Extract the (x, y) coordinate from the center of the cell holding the provided text.  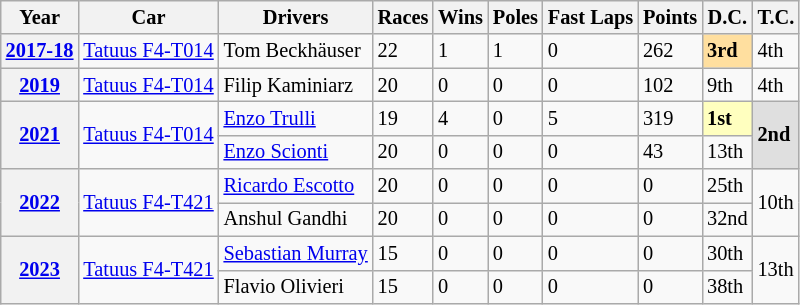
2022 (40, 202)
30th (727, 253)
102 (670, 85)
1st (727, 118)
Year (40, 17)
22 (404, 51)
2023 (40, 270)
2019 (40, 85)
319 (670, 118)
2017-18 (40, 51)
Enzo Scionti (296, 152)
5 (590, 118)
Wins (460, 17)
38th (727, 287)
10th (776, 202)
2nd (776, 134)
Sebastian Murray (296, 253)
D.C. (727, 17)
Poles (516, 17)
T.C. (776, 17)
32nd (727, 219)
19 (404, 118)
Filip Kaminiarz (296, 85)
Flavio Olivieri (296, 287)
Ricardo Escotto (296, 186)
Car (148, 17)
Anshul Gandhi (296, 219)
2021 (40, 134)
4 (460, 118)
25th (727, 186)
Enzo Trulli (296, 118)
262 (670, 51)
Fast Laps (590, 17)
9th (727, 85)
3rd (727, 51)
Races (404, 17)
Tom Beckhäuser (296, 51)
Drivers (296, 17)
Points (670, 17)
43 (670, 152)
